Locate the cell with the specified text and output its [X, Y] center coordinate. 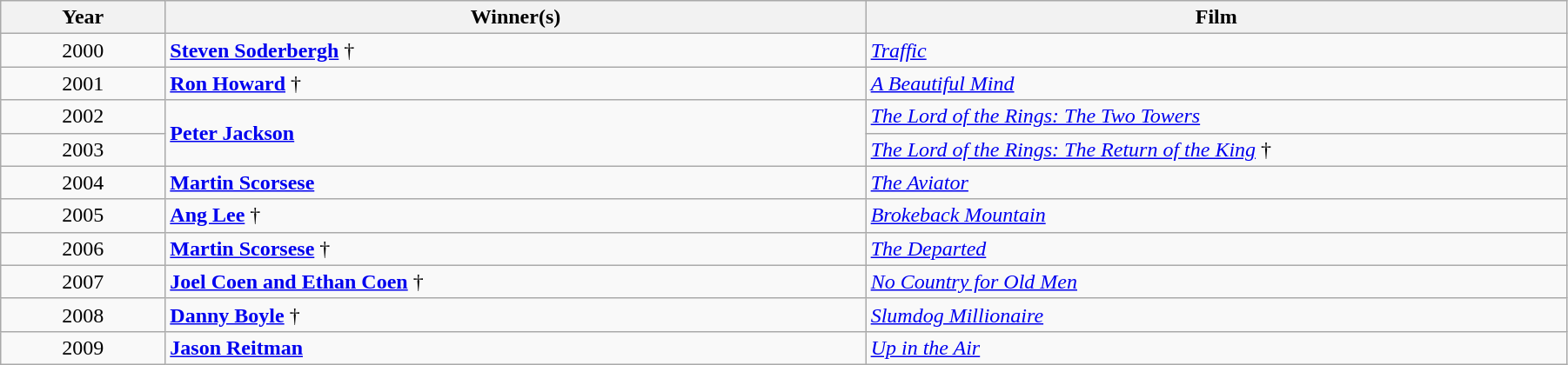
Danny Boyle † [515, 315]
Traffic [1216, 50]
Slumdog Millionaire [1216, 315]
2005 [84, 216]
2001 [84, 83]
Martin Scorsese † [515, 249]
The Aviator [1216, 182]
No Country for Old Men [1216, 282]
2002 [84, 116]
Ron Howard † [515, 83]
Winner(s) [515, 17]
2006 [84, 249]
Film [1216, 17]
Martin Scorsese [515, 182]
A Beautiful Mind [1216, 83]
The Lord of the Rings: The Two Towers [1216, 116]
2000 [84, 50]
Brokeback Mountain [1216, 216]
2004 [84, 182]
Up in the Air [1216, 348]
Peter Jackson [515, 133]
The Departed [1216, 249]
2008 [84, 315]
Jason Reitman [515, 348]
2009 [84, 348]
2007 [84, 282]
Year [84, 17]
Ang Lee † [515, 216]
2003 [84, 149]
Steven Soderbergh † [515, 50]
Joel Coen and Ethan Coen † [515, 282]
The Lord of the Rings: The Return of the King † [1216, 149]
